Extract the (X, Y) coordinate from the center of the cell holding the provided text.  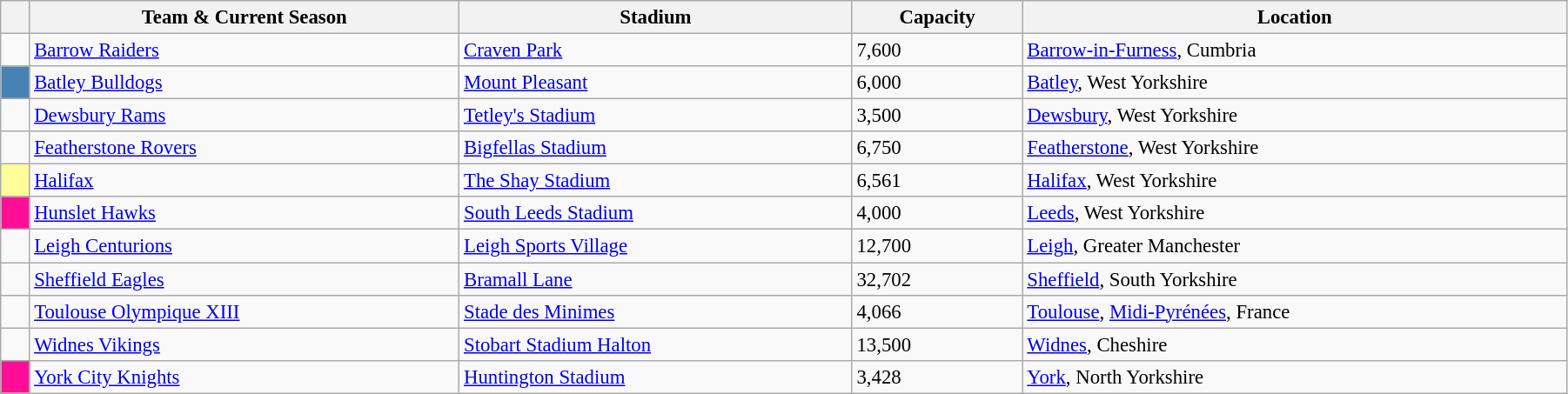
12,700 (937, 246)
Barrow Raiders (245, 50)
Huntington Stadium (656, 377)
Stobart Stadium Halton (656, 344)
6,000 (937, 83)
Dewsbury, West Yorkshire (1295, 116)
Stadium (656, 17)
Barrow-in-Furness, Cumbria (1295, 50)
Halifax, West Yorkshire (1295, 181)
Capacity (937, 17)
Location (1295, 17)
Sheffield, South Yorkshire (1295, 279)
York, North Yorkshire (1295, 377)
Tetley's Stadium (656, 116)
7,600 (937, 50)
6,750 (937, 148)
Featherstone Rovers (245, 148)
6,561 (937, 181)
Bigfellas Stadium (656, 148)
Dewsbury Rams (245, 116)
Leigh Centurions (245, 246)
Toulouse Olympique XIII (245, 311)
Toulouse, Midi-Pyrénées, France (1295, 311)
Batley Bulldogs (245, 83)
Craven Park (656, 50)
Batley, West Yorkshire (1295, 83)
Leigh Sports Village (656, 246)
4,066 (937, 311)
3,428 (937, 377)
Team & Current Season (245, 17)
32,702 (937, 279)
Leeds, West Yorkshire (1295, 213)
13,500 (937, 344)
Bramall Lane (656, 279)
Sheffield Eagles (245, 279)
Halifax (245, 181)
South Leeds Stadium (656, 213)
Widnes Vikings (245, 344)
Stade des Minimes (656, 311)
The Shay Stadium (656, 181)
3,500 (937, 116)
Leigh, Greater Manchester (1295, 246)
York City Knights (245, 377)
Mount Pleasant (656, 83)
Featherstone, West Yorkshire (1295, 148)
Hunslet Hawks (245, 213)
4,000 (937, 213)
Widnes, Cheshire (1295, 344)
